Pinpoint the cell where the given text exists, returning its (x, y) midpoint coordinate. 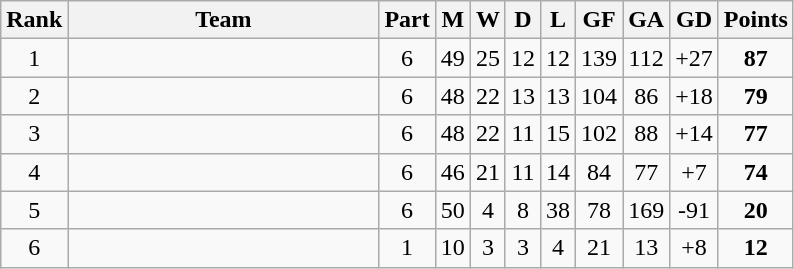
GA (646, 20)
49 (452, 58)
14 (558, 172)
M (452, 20)
169 (646, 210)
20 (756, 210)
87 (756, 58)
Points (756, 20)
+8 (694, 248)
GD (694, 20)
102 (600, 134)
Rank (34, 20)
10 (452, 248)
88 (646, 134)
86 (646, 96)
78 (600, 210)
139 (600, 58)
79 (756, 96)
104 (600, 96)
Team (224, 20)
-91 (694, 210)
Part (407, 20)
84 (600, 172)
15 (558, 134)
+18 (694, 96)
8 (522, 210)
50 (452, 210)
2 (34, 96)
25 (488, 58)
5 (34, 210)
W (488, 20)
+14 (694, 134)
+7 (694, 172)
+27 (694, 58)
D (522, 20)
46 (452, 172)
38 (558, 210)
74 (756, 172)
L (558, 20)
GF (600, 20)
112 (646, 58)
